Detect which cell encompasses the target text, then output its [x, y] center coordinate. 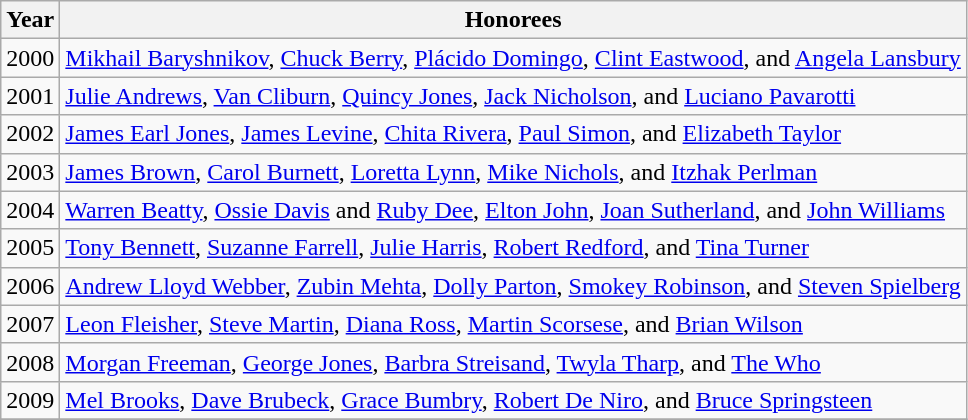
2007 [30, 324]
2000 [30, 58]
Mel Brooks, Dave Brubeck, Grace Bumbry, Robert De Niro, and Bruce Springsteen [514, 400]
Andrew Lloyd Webber, Zubin Mehta, Dolly Parton, Smokey Robinson, and Steven Spielberg [514, 286]
James Brown, Carol Burnett, Loretta Lynn, Mike Nichols, and Itzhak Perlman [514, 172]
Leon Fleisher, Steve Martin, Diana Ross, Martin Scorsese, and Brian Wilson [514, 324]
2003 [30, 172]
Warren Beatty, Ossie Davis and Ruby Dee, Elton John, Joan Sutherland, and John Williams [514, 210]
Julie Andrews, Van Cliburn, Quincy Jones, Jack Nicholson, and Luciano Pavarotti [514, 96]
Tony Bennett, Suzanne Farrell, Julie Harris, Robert Redford, and Tina Turner [514, 248]
James Earl Jones, James Levine, Chita Rivera, Paul Simon, and Elizabeth Taylor [514, 134]
2008 [30, 362]
2009 [30, 400]
2002 [30, 134]
2006 [30, 286]
2005 [30, 248]
Honorees [514, 20]
2004 [30, 210]
Morgan Freeman, George Jones, Barbra Streisand, Twyla Tharp, and The Who [514, 362]
Mikhail Baryshnikov, Chuck Berry, Plácido Domingo, Clint Eastwood, and Angela Lansbury [514, 58]
2001 [30, 96]
Year [30, 20]
